Output the (X, Y) coordinate of the center of the cell containing the given text.  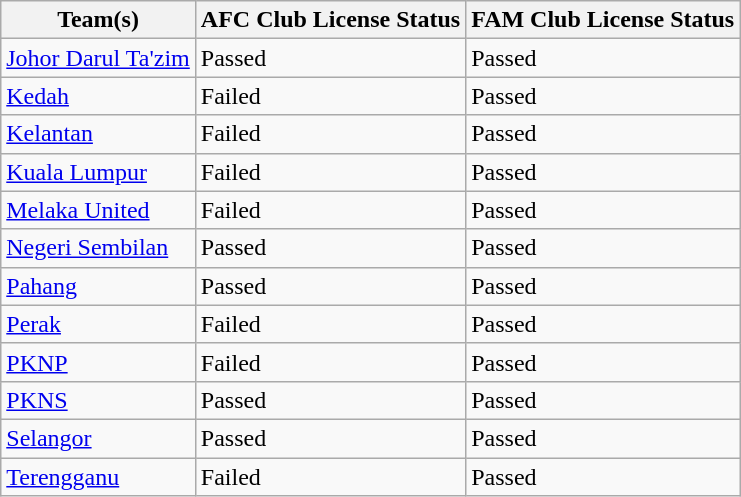
FAM Club License Status (603, 20)
AFC Club License Status (330, 20)
Negeri Sembilan (98, 248)
Johor Darul Ta'zim (98, 58)
PKNS (98, 400)
Perak (98, 324)
Terengganu (98, 477)
Kelantan (98, 134)
Kuala Lumpur (98, 172)
Melaka United (98, 210)
Pahang (98, 286)
Kedah (98, 96)
Selangor (98, 438)
Team(s) (98, 20)
PKNP (98, 362)
